Extract the (X, Y) coordinate from the center of the cell holding the provided text.  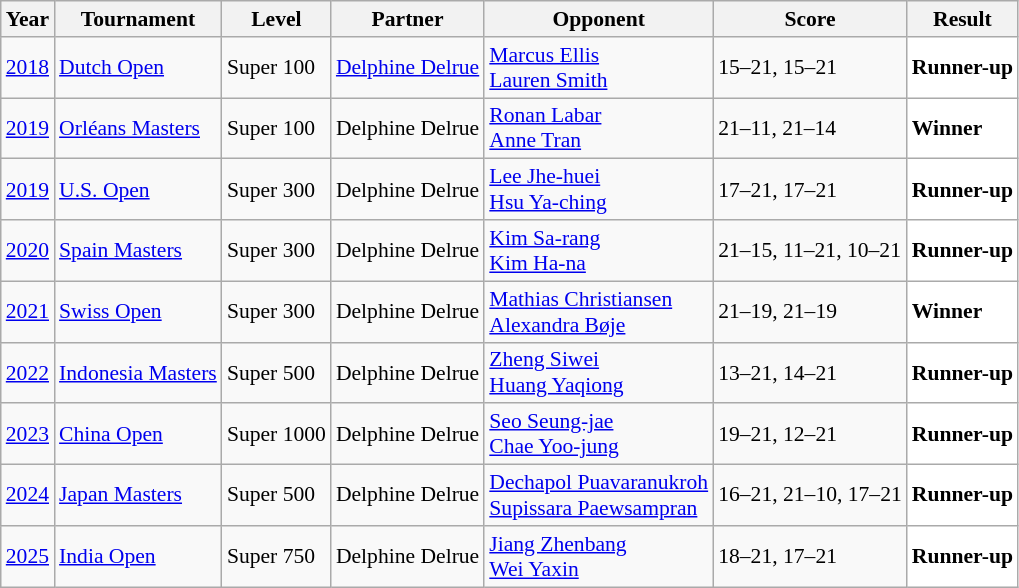
21–15, 11–21, 10–21 (810, 250)
2025 (28, 556)
2021 (28, 312)
Dutch Open (138, 68)
Orléans Masters (138, 128)
Kim Sa-rang Kim Ha-na (598, 250)
India Open (138, 556)
Result (962, 19)
China Open (138, 434)
Indonesia Masters (138, 372)
Partner (408, 19)
Opponent (598, 19)
Seo Seung-jae Chae Yoo-jung (598, 434)
19–21, 12–21 (810, 434)
Score (810, 19)
Super 1000 (276, 434)
Swiss Open (138, 312)
17–21, 17–21 (810, 190)
Tournament (138, 19)
13–21, 14–21 (810, 372)
2024 (28, 496)
Spain Masters (138, 250)
Super 750 (276, 556)
Ronan Labar Anne Tran (598, 128)
2022 (28, 372)
Dechapol Puavaranukroh Supissara Paewsampran (598, 496)
2018 (28, 68)
Zheng Siwei Huang Yaqiong (598, 372)
Jiang Zhenbang Wei Yaxin (598, 556)
16–21, 21–10, 17–21 (810, 496)
Level (276, 19)
U.S. Open (138, 190)
Mathias Christiansen Alexandra Bøje (598, 312)
18–21, 17–21 (810, 556)
15–21, 15–21 (810, 68)
2020 (28, 250)
Japan Masters (138, 496)
Marcus Ellis Lauren Smith (598, 68)
Lee Jhe-huei Hsu Ya-ching (598, 190)
21–11, 21–14 (810, 128)
21–19, 21–19 (810, 312)
Year (28, 19)
2023 (28, 434)
